Capture the cell that displays the provided text and extract its (X, Y) central coordinate. 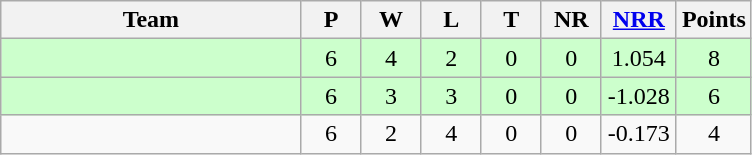
NR (571, 20)
-1.028 (638, 96)
L (451, 20)
Team (151, 20)
1.054 (638, 58)
-0.173 (638, 134)
NRR (638, 20)
8 (714, 58)
Points (714, 20)
T (511, 20)
P (331, 20)
W (391, 20)
